From the cell containing the given text, extract its center point as [X, Y] coordinate. 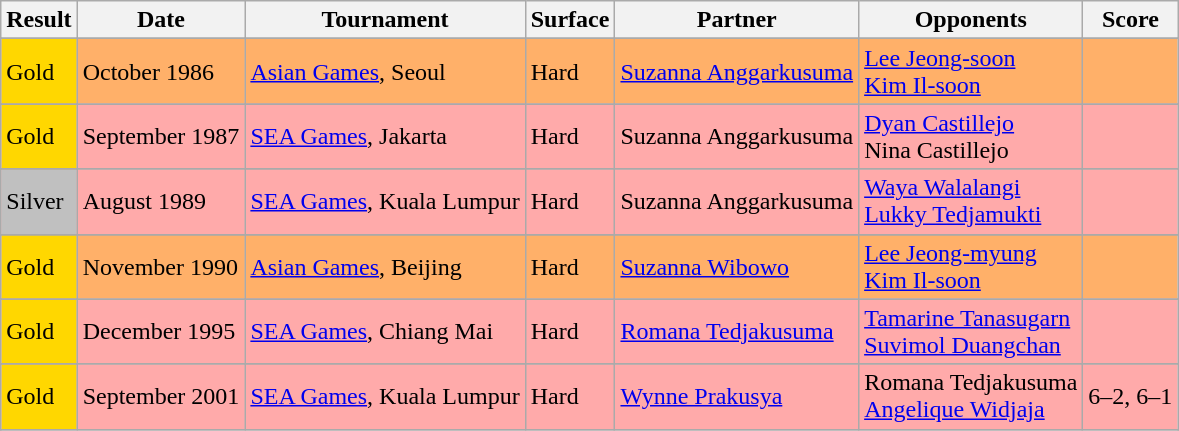
Romana Tedjakusuma Angelique Widjaja [971, 396]
6–2, 6–1 [1130, 396]
SEA Games, Chiang Mai [385, 332]
Lee Jeong-myung Kim Il-soon [971, 266]
Silver [39, 202]
SEA Games, Jakarta [385, 136]
September 2001 [161, 396]
November 1990 [161, 266]
October 1986 [161, 72]
Tournament [385, 20]
Romana Tedjakusuma [737, 332]
Result [39, 20]
Opponents [971, 20]
Score [1130, 20]
Suzanna Wibowo [737, 266]
Asian Games, Beijing [385, 266]
Tamarine Tanasugarn Suvimol Duangchan [971, 332]
September 1987 [161, 136]
Dyan Castillejo Nina Castillejo [971, 136]
Surface [570, 20]
Lee Jeong-soon Kim Il-soon [971, 72]
Asian Games, Seoul [385, 72]
Waya Walalangi Lukky Tedjamukti [971, 202]
December 1995 [161, 332]
Date [161, 20]
Partner [737, 20]
Wynne Prakusya [737, 396]
August 1989 [161, 202]
